Search for the cell housing the specified text and yield its [x, y] center coordinate. 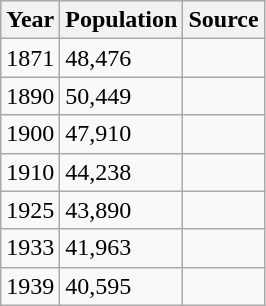
50,449 [122, 96]
47,910 [122, 134]
1925 [30, 210]
1900 [30, 134]
1933 [30, 248]
41,963 [122, 248]
1890 [30, 96]
44,238 [122, 172]
1871 [30, 58]
Source [224, 20]
48,476 [122, 58]
1910 [30, 172]
Population [122, 20]
1939 [30, 286]
Year [30, 20]
43,890 [122, 210]
40,595 [122, 286]
